Provide the (X, Y) coordinate of the cell's center where the given text is located.  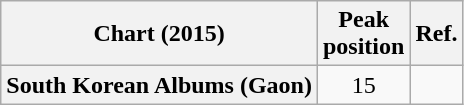
15 (363, 85)
Peakposition (363, 34)
South Korean Albums (Gaon) (160, 85)
Chart (2015) (160, 34)
Ref. (436, 34)
